Provide the [X, Y] coordinate of the cell's center where the given text is located.  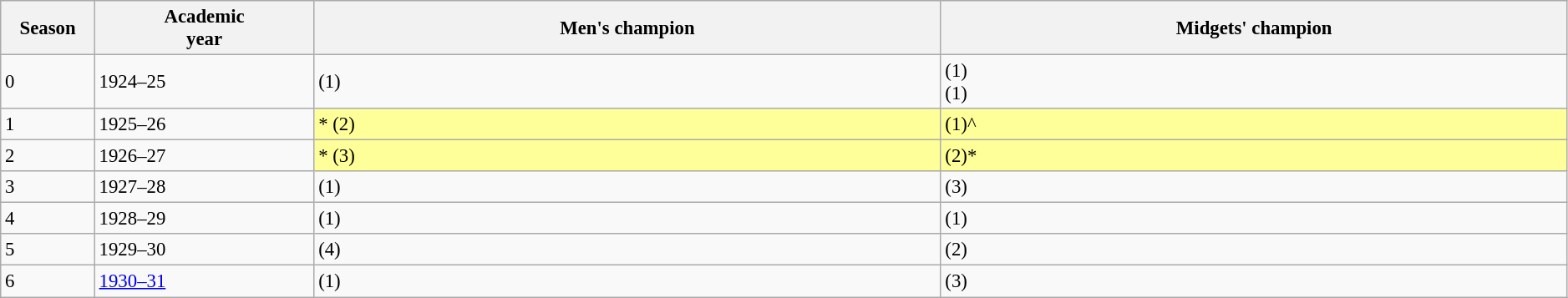
(2)* [1254, 156]
0 [48, 82]
5 [48, 250]
1927–28 [204, 187]
1926–27 [204, 156]
(1)^ [1254, 124]
1925–26 [204, 124]
Midgets' champion [1254, 28]
* (3) [627, 156]
(1) (1) [1254, 82]
1929–30 [204, 250]
6 [48, 281]
* (2) [627, 124]
Academicyear [204, 28]
3 [48, 187]
2 [48, 156]
(2) [1254, 250]
4 [48, 219]
Men's champion [627, 28]
Season [48, 28]
1930–31 [204, 281]
(4) [627, 250]
1928–29 [204, 219]
1 [48, 124]
1924–25 [204, 82]
